Return the (x, y) coordinate for the center point of the cell that contains the specified text.  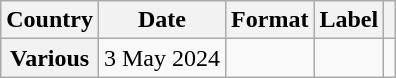
Label (349, 20)
Date (162, 20)
Format (270, 20)
Various (50, 58)
Country (50, 20)
3 May 2024 (162, 58)
